Output the (X, Y) coordinate of the center of the cell containing the given text.  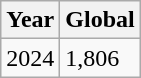
Year (30, 20)
Global (100, 20)
1,806 (100, 58)
2024 (30, 58)
